Search for the cell housing the specified text and yield its (x, y) center coordinate. 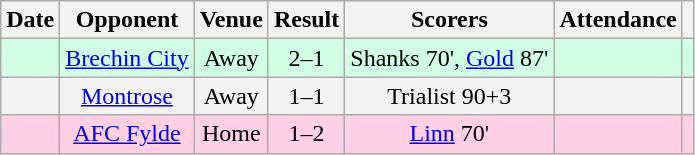
2–1 (306, 58)
Attendance (618, 20)
Home (231, 134)
Shanks 70', Gold 87' (450, 58)
Venue (231, 20)
1–2 (306, 134)
Montrose (127, 96)
Opponent (127, 20)
Trialist 90+3 (450, 96)
AFC Fylde (127, 134)
Result (306, 20)
Linn 70' (450, 134)
1–1 (306, 96)
Date (30, 20)
Brechin City (127, 58)
Scorers (450, 20)
